Scan for the cell matching the given text and deliver its [X, Y] coordinate at center. 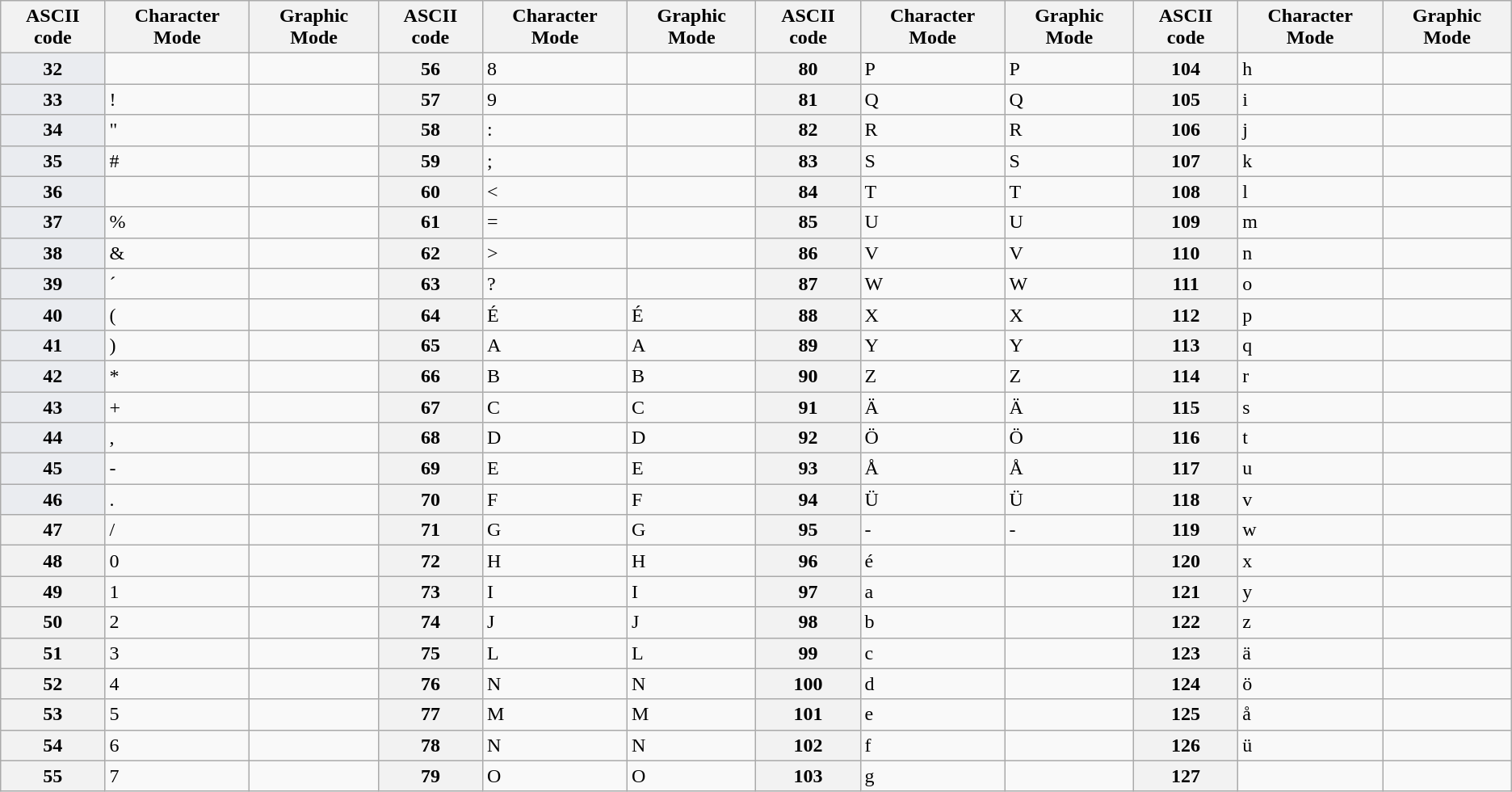
60 [430, 192]
78 [430, 745]
z [1310, 622]
45 [53, 469]
ä [1310, 653]
72 [430, 561]
v [1310, 499]
69 [430, 469]
k [1310, 161]
120 [1186, 561]
37 [53, 222]
p [1310, 314]
m [1310, 222]
7 [178, 776]
74 [430, 622]
c [932, 653]
? [554, 284]
9 [554, 99]
) [178, 345]
48 [53, 561]
100 [808, 684]
80 [808, 69]
35 [53, 161]
´ [178, 284]
& [178, 253]
61 [430, 222]
44 [53, 438]
99 [808, 653]
ü [1310, 745]
51 [53, 653]
> [554, 253]
107 [1186, 161]
49 [53, 592]
63 [430, 284]
89 [808, 345]
70 [430, 499]
< [554, 192]
ö [1310, 684]
n [1310, 253]
83 [808, 161]
1 [178, 592]
j [1310, 130]
é [932, 561]
2 [178, 622]
# [178, 161]
55 [53, 776]
52 [53, 684]
% [178, 222]
121 [1186, 592]
125 [1186, 714]
= [554, 222]
å [1310, 714]
75 [430, 653]
118 [1186, 499]
111 [1186, 284]
58 [430, 130]
! [178, 99]
76 [430, 684]
33 [53, 99]
103 [808, 776]
4 [178, 684]
113 [1186, 345]
85 [808, 222]
90 [808, 376]
93 [808, 469]
, [178, 438]
87 [808, 284]
124 [1186, 684]
i [1310, 99]
39 [53, 284]
f [932, 745]
119 [1186, 530]
94 [808, 499]
: [554, 130]
117 [1186, 469]
32 [53, 69]
59 [430, 161]
5 [178, 714]
57 [430, 99]
d [932, 684]
g [932, 776]
67 [430, 407]
8 [554, 69]
47 [53, 530]
101 [808, 714]
41 [53, 345]
108 [1186, 192]
88 [808, 314]
36 [53, 192]
r [1310, 376]
64 [430, 314]
71 [430, 530]
38 [53, 253]
96 [808, 561]
54 [53, 745]
102 [808, 745]
42 [53, 376]
( [178, 314]
116 [1186, 438]
110 [1186, 253]
79 [430, 776]
x [1310, 561]
65 [430, 345]
98 [808, 622]
s [1310, 407]
* [178, 376]
3 [178, 653]
92 [808, 438]
34 [53, 130]
43 [53, 407]
o [1310, 284]
; [554, 161]
y [1310, 592]
77 [430, 714]
106 [1186, 130]
105 [1186, 99]
73 [430, 592]
/ [178, 530]
66 [430, 376]
b [932, 622]
84 [808, 192]
86 [808, 253]
50 [53, 622]
" [178, 130]
. [178, 499]
62 [430, 253]
82 [808, 130]
53 [53, 714]
114 [1186, 376]
h [1310, 69]
l [1310, 192]
56 [430, 69]
127 [1186, 776]
+ [178, 407]
81 [808, 99]
0 [178, 561]
97 [808, 592]
95 [808, 530]
a [932, 592]
t [1310, 438]
115 [1186, 407]
109 [1186, 222]
46 [53, 499]
q [1310, 345]
104 [1186, 69]
122 [1186, 622]
6 [178, 745]
u [1310, 469]
112 [1186, 314]
68 [430, 438]
40 [53, 314]
e [932, 714]
91 [808, 407]
123 [1186, 653]
126 [1186, 745]
w [1310, 530]
